Provide the [x, y] coordinate of the cell's center where the given text is located.  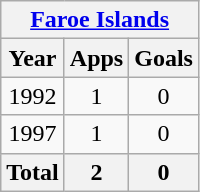
Faroe Islands [100, 20]
Apps [96, 58]
Goals [164, 58]
2 [96, 172]
1997 [33, 134]
1992 [33, 96]
Total [33, 172]
Year [33, 58]
